Detect which cell encompasses the target text, then output its (x, y) center coordinate. 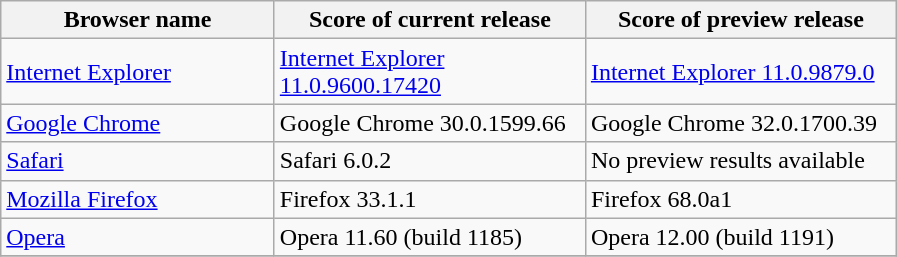
Mozilla Firefox (138, 199)
Internet Explorer 11.0.9879.0 (740, 72)
Google Chrome 32.0.1700.39 (740, 123)
Internet Explorer 11.0.9600.17420 (430, 72)
Score of current release (430, 20)
Safari (138, 161)
No preview results available (740, 161)
Google Chrome 30.0.1599.66 (430, 123)
Google Chrome (138, 123)
Opera (138, 237)
Firefox 68.0a1 (740, 199)
Safari 6.0.2 (430, 161)
Opera 12.00 (build 1191) (740, 237)
Score of preview release (740, 20)
Opera 11.60 (build 1185) (430, 237)
Firefox 33.1.1 (430, 199)
Browser name (138, 20)
Internet Explorer (138, 72)
